From the cell containing the given text, extract its center point as (X, Y) coordinate. 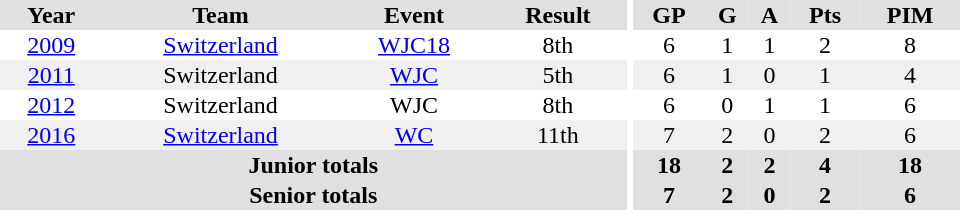
2009 (51, 45)
2016 (51, 135)
11th (558, 135)
2012 (51, 105)
2011 (51, 75)
WJC18 (414, 45)
Year (51, 15)
A (770, 15)
8 (910, 45)
5th (558, 75)
PIM (910, 15)
Pts (825, 15)
GP (670, 15)
Junior totals (314, 165)
WC (414, 135)
G (728, 15)
Team (220, 15)
Senior totals (314, 195)
Event (414, 15)
Result (558, 15)
